Determine the (x, y) coordinate at the center of the cell enclosing the given text.  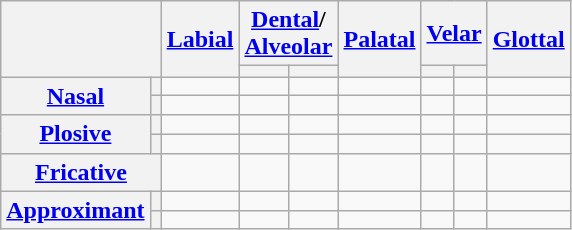
Approximant (76, 210)
Palatal (380, 39)
Labial (200, 39)
Fricative (81, 172)
Velar (454, 34)
Plosive (76, 134)
Glottal (528, 39)
Nasal (76, 96)
Dental/Alveolar (288, 34)
